Return [x, y] of the center of cell containing provided text 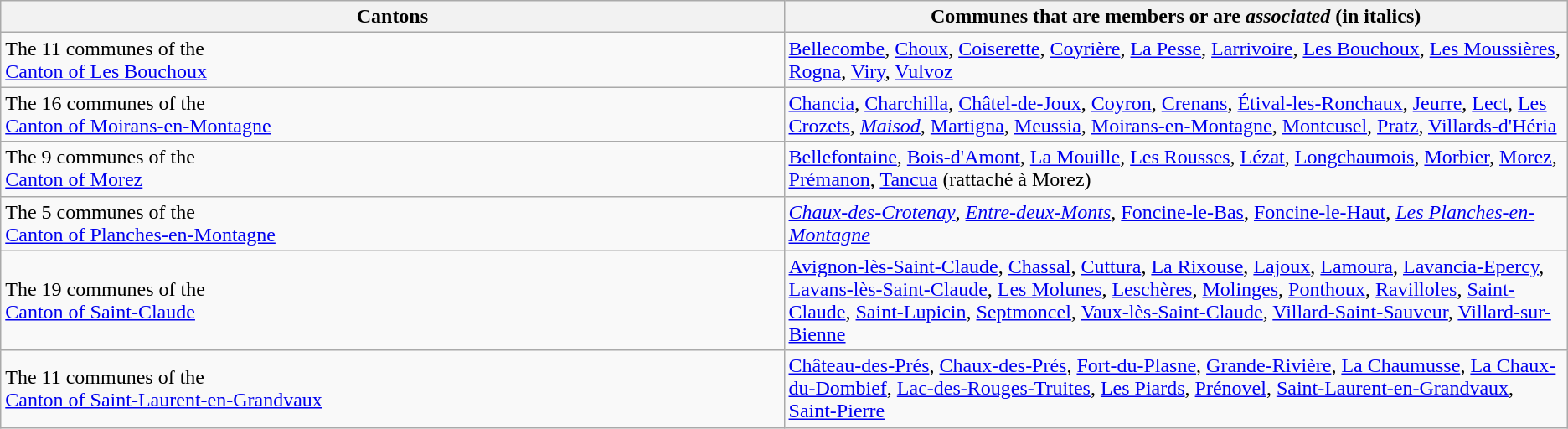
Chaux-des-Crotenay, Entre-deux-Monts, Foncine-le-Bas, Foncine-le-Haut, Les Planches-en-Montagne [1176, 223]
The 9 communes of the Canton of Morez [392, 169]
The 11 communes of the Canton of Saint-Laurent-en-Grandvaux [392, 389]
The 19 communes of the Canton of Saint-Claude [392, 300]
Communes that are members or are associated (in italics) [1176, 17]
The 5 communes of the Canton of Planches-en-Montagne [392, 223]
Bellefontaine, Bois-d'Amont, La Mouille, Les Rousses, Lézat, Longchaumois, Morbier, Morez, Prémanon, Tancua (rattaché à Morez) [1176, 169]
Cantons [392, 17]
Bellecombe, Choux, Coiserette, Coyrière, La Pesse, Larrivoire, Les Bouchoux, Les Moussières, Rogna, Viry, Vulvoz [1176, 60]
The 11 communes of the Canton of Les Bouchoux [392, 60]
The 16 communes of the Canton of Moirans-en-Montagne [392, 114]
